Scan for the cell matching the given text and deliver its (x, y) coordinate at center. 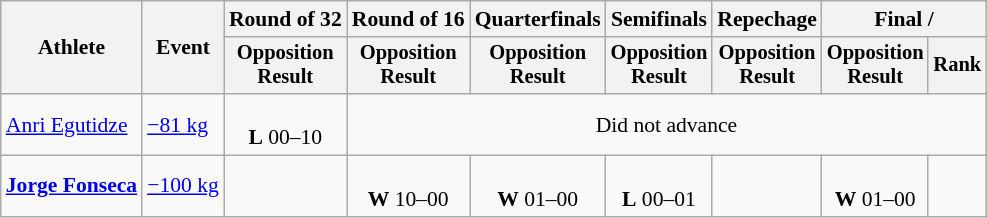
L 00–10 (286, 124)
Repechage (767, 19)
W 10–00 (408, 186)
Did not advance (666, 124)
Semifinals (660, 19)
−100 kg (183, 186)
Event (183, 48)
Round of 16 (408, 19)
Quarterfinals (538, 19)
L 00–01 (660, 186)
Round of 32 (286, 19)
Final / (904, 19)
Jorge Fonseca (72, 186)
Anri Egutidze (72, 124)
Athlete (72, 48)
−81 kg (183, 124)
Rank (957, 66)
